Identify which cell holds the provided text, then report its [x, y] central coordinate. 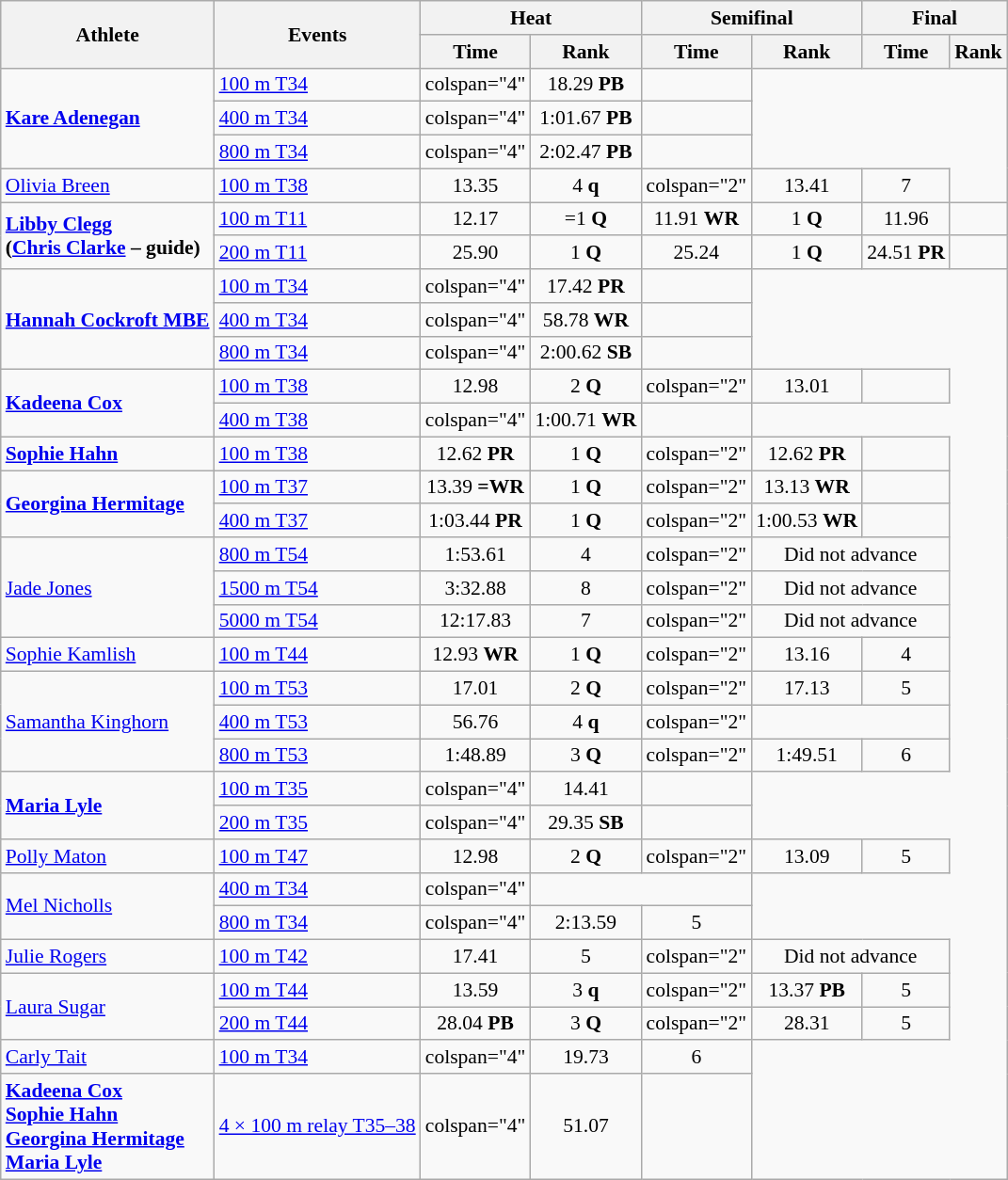
1:48.89 [476, 756]
800 m T54 [318, 554]
800 m T53 [318, 756]
400 m T37 [318, 521]
Georgina Hermitage [107, 504]
Hannah Cockroft MBE [107, 320]
13.16 [807, 655]
2:13.59 [585, 923]
2:02.47 PB [585, 152]
11.91 WR [696, 219]
1:01.67 PB [585, 119]
4 × 100 m relay T35–38 [318, 1126]
18.29 PB [585, 85]
1500 m T54 [318, 588]
8 [585, 588]
3 q [585, 990]
19.73 [585, 1058]
17.41 [476, 957]
Samantha Kinghorn [107, 723]
24.51 PR [905, 253]
28.31 [807, 1024]
13.37 PB [807, 990]
17.01 [476, 689]
Sophie Kamlish [107, 655]
100 m T37 [318, 487]
17.42 PR [585, 286]
400 m T38 [318, 421]
12.93 WR [476, 655]
Olivia Breen [107, 185]
100 m T35 [318, 789]
=1 Q [585, 219]
3:32.88 [476, 588]
Maria Lyle [107, 805]
12.17 [476, 219]
Julie Rogers [107, 957]
17.13 [807, 689]
100 m T11 [318, 219]
58.78 WR [585, 320]
29.35 SB [585, 822]
Sophie Hahn [107, 454]
Events [318, 34]
Final [934, 18]
13.39 =WR [476, 487]
Jade Jones [107, 587]
Semifinal [751, 18]
100 m T42 [318, 957]
1:03.44 PR [476, 521]
11.96 [905, 219]
Kadeena CoxSophie HahnGeorgina HermitageMaria Lyle [107, 1126]
13.09 [807, 856]
28.04 PB [476, 1024]
2:00.62 SB [585, 353]
5000 m T54 [318, 621]
13.35 [476, 185]
51.07 [585, 1126]
Kadeena Cox [107, 403]
13.13 WR [807, 487]
1:00.53 WR [807, 521]
100 m T53 [318, 689]
200 m T44 [318, 1024]
56.76 [476, 722]
13.59 [476, 990]
400 m T53 [318, 722]
Polly Maton [107, 856]
Kare Adenegan [107, 119]
1:00.71 WR [585, 421]
200 m T35 [318, 822]
Mel Nicholls [107, 905]
1:49.51 [807, 756]
13.01 [807, 387]
Athlete [107, 34]
Laura Sugar [107, 1007]
14.41 [585, 789]
200 m T11 [318, 253]
Heat [531, 18]
25.24 [696, 253]
13.41 [807, 185]
Libby Clegg(Chris Clarke – guide) [107, 235]
25.90 [476, 253]
12:17.83 [476, 621]
Carly Tait [107, 1058]
1:53.61 [476, 554]
100 m T47 [318, 856]
